Identify which cell holds the provided text, then report its [x, y] central coordinate. 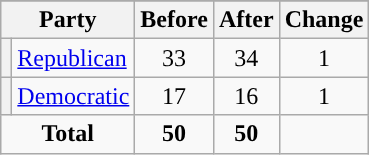
Democratic [74, 96]
Total [68, 134]
34 [246, 58]
After [246, 20]
16 [246, 96]
Before [174, 20]
Republican [74, 58]
Party [68, 20]
33 [174, 58]
Change [324, 20]
17 [174, 96]
